Capture the cell that displays the provided text and extract its [x, y] central coordinate. 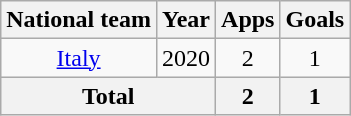
Total [108, 96]
Apps [248, 20]
Italy [79, 58]
Goals [315, 20]
2020 [186, 58]
Year [186, 20]
National team [79, 20]
